Identify which cell holds the provided text, then report its (X, Y) central coordinate. 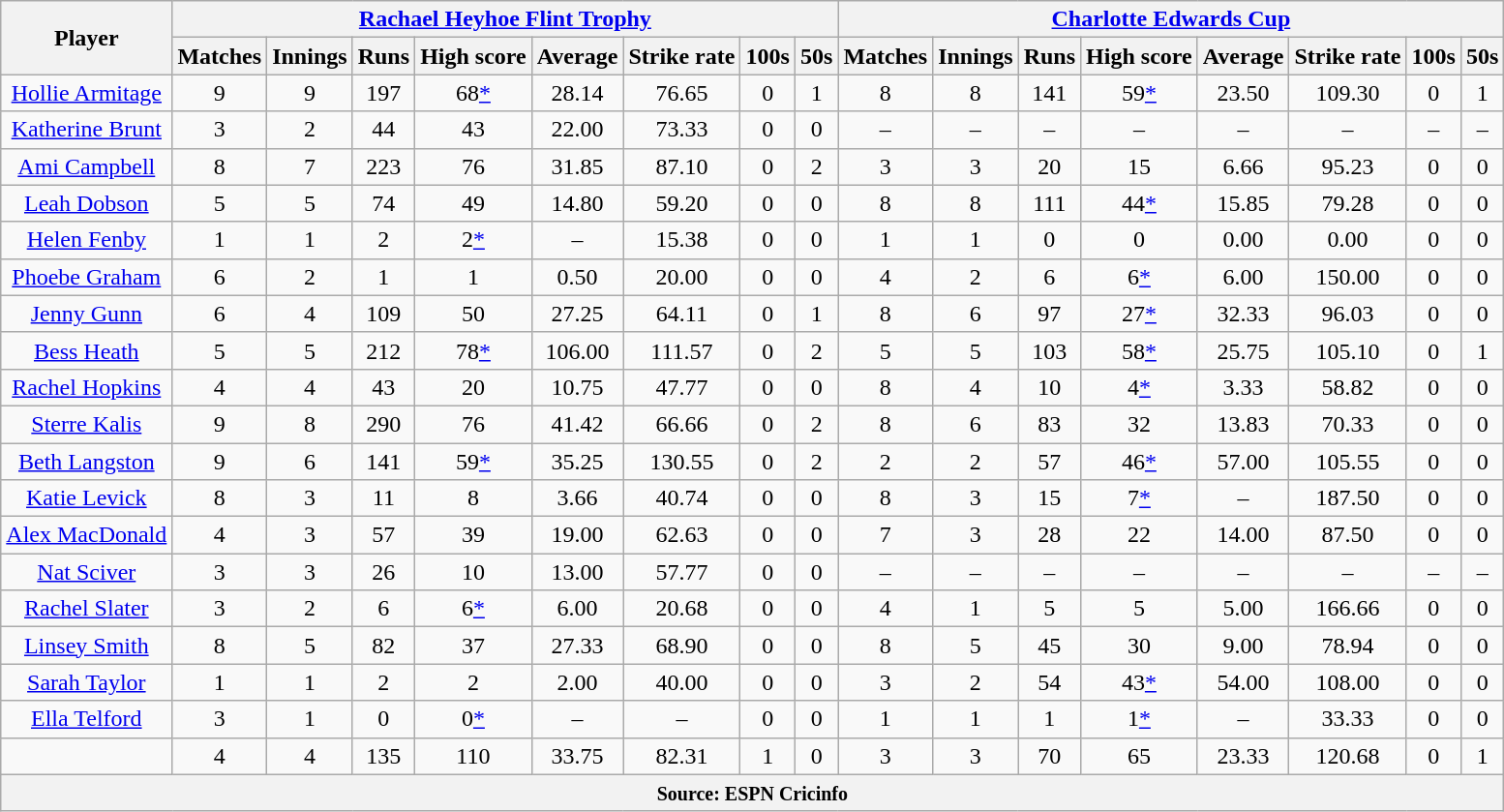
22 (1140, 535)
46* (1140, 462)
70.33 (1347, 424)
33.33 (1347, 719)
130.55 (681, 462)
54.00 (1243, 682)
109.30 (1347, 93)
66.66 (681, 424)
Katie Levick (87, 498)
43* (1140, 682)
105.55 (1347, 462)
105.10 (1347, 350)
83 (1049, 424)
13.00 (577, 572)
110 (474, 756)
0.50 (577, 277)
58.82 (1347, 387)
166.66 (1347, 609)
57.00 (1243, 462)
10.75 (577, 387)
96.03 (1347, 314)
87.50 (1347, 535)
22.00 (577, 130)
7* (1140, 498)
79.28 (1347, 203)
Hollie Armitage (87, 93)
25.75 (1243, 350)
120.68 (1347, 756)
2.00 (577, 682)
68.90 (681, 646)
Sarah Taylor (87, 682)
57.77 (681, 572)
20.68 (681, 609)
82 (383, 646)
0* (474, 719)
14.80 (577, 203)
111 (1049, 203)
27* (1140, 314)
9.00 (1243, 646)
27.25 (577, 314)
73.33 (681, 130)
103 (1049, 350)
30 (1140, 646)
Ami Campbell (87, 166)
28 (1049, 535)
76.65 (681, 93)
39 (474, 535)
11 (383, 498)
197 (383, 93)
65 (1140, 756)
6.66 (1243, 166)
44 (383, 130)
3.33 (1243, 387)
68* (474, 93)
Nat Sciver (87, 572)
212 (383, 350)
20.00 (681, 277)
78* (474, 350)
1* (1140, 719)
4* (1140, 387)
Ella Telford (87, 719)
Rachel Hopkins (87, 387)
78.94 (1347, 646)
135 (383, 756)
Helen Fenby (87, 240)
47.77 (681, 387)
54 (1049, 682)
70 (1049, 756)
14.00 (1243, 535)
59.20 (681, 203)
187.50 (1347, 498)
97 (1049, 314)
Player (87, 38)
Source: ESPN Cricinfo (753, 793)
33.75 (577, 756)
50 (474, 314)
Jenny Gunn (87, 314)
Phoebe Graham (87, 277)
15.38 (681, 240)
5.00 (1243, 609)
Katherine Brunt (87, 130)
Leah Dobson (87, 203)
87.10 (681, 166)
290 (383, 424)
95.23 (1347, 166)
Beth Langston (87, 462)
Linsey Smith (87, 646)
Rachel Slater (87, 609)
44* (1140, 203)
111.57 (681, 350)
23.33 (1243, 756)
45 (1049, 646)
Charlotte Edwards Cup (1171, 19)
223 (383, 166)
40.74 (681, 498)
27.33 (577, 646)
41.42 (577, 424)
19.00 (577, 535)
2* (474, 240)
26 (383, 572)
32.33 (1243, 314)
108.00 (1347, 682)
Bess Heath (87, 350)
Sterre Kalis (87, 424)
23.50 (1243, 93)
58* (1140, 350)
106.00 (577, 350)
82.31 (681, 756)
Alex MacDonald (87, 535)
62.63 (681, 535)
37 (474, 646)
Rachael Heyhoe Flint Trophy (505, 19)
49 (474, 203)
13.83 (1243, 424)
35.25 (577, 462)
40.00 (681, 682)
31.85 (577, 166)
32 (1140, 424)
74 (383, 203)
3.66 (577, 498)
64.11 (681, 314)
109 (383, 314)
15.85 (1243, 203)
28.14 (577, 93)
150.00 (1347, 277)
